Pinpoint the cell where the given text exists, returning its [x, y] midpoint coordinate. 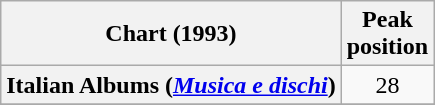
Chart (1993) [171, 34]
Italian Albums (Musica e dischi) [171, 85]
28 [387, 85]
Peakposition [387, 34]
